Identify which cell holds the provided text, then report its (x, y) central coordinate. 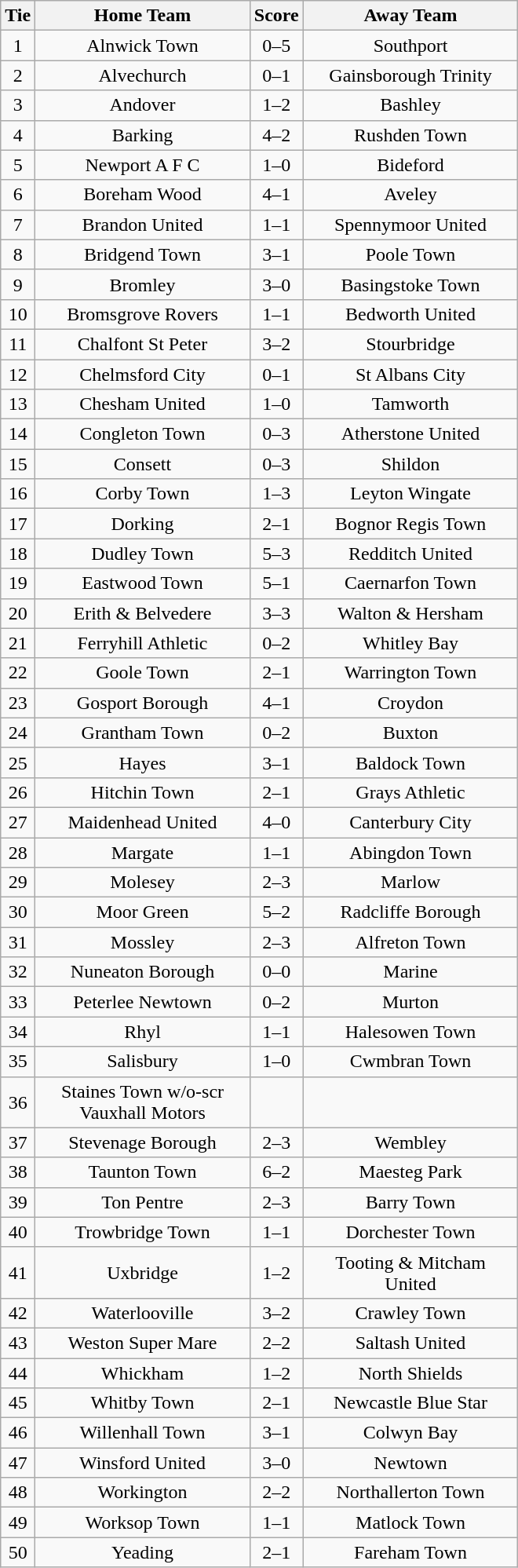
Uxbridge (143, 1272)
13 (18, 404)
Mossley (143, 942)
33 (18, 1002)
St Albans City (410, 375)
Bromley (143, 284)
Willenhall Town (143, 1433)
Dudley Town (143, 554)
Croydon (410, 703)
6–2 (276, 1172)
Newport A F C (143, 165)
Chesham United (143, 404)
Dorchester Town (410, 1232)
Tooting & Mitcham United (410, 1272)
25 (18, 762)
28 (18, 852)
Trowbridge Town (143, 1232)
Colwyn Bay (410, 1433)
20 (18, 613)
42 (18, 1313)
Tie (18, 16)
Weston Super Mare (143, 1343)
Gainsborough Trinity (410, 75)
0–0 (276, 972)
Alnwick Town (143, 46)
Grays Athletic (410, 792)
Grantham Town (143, 733)
40 (18, 1232)
5–1 (276, 583)
Whickham (143, 1373)
14 (18, 434)
Consett (143, 464)
3 (18, 105)
Warrington Town (410, 673)
Abingdon Town (410, 852)
Redditch United (410, 554)
9 (18, 284)
Winsford United (143, 1463)
Rhyl (143, 1032)
35 (18, 1062)
2 (18, 75)
Aveley (410, 195)
Stourbridge (410, 344)
Gosport Borough (143, 703)
Maesteg Park (410, 1172)
Chalfont St Peter (143, 344)
Poole Town (410, 254)
Congleton Town (143, 434)
4–0 (276, 822)
Marine (410, 972)
4 (18, 135)
Walton & Hersham (410, 613)
Ferryhill Athletic (143, 643)
48 (18, 1493)
31 (18, 942)
Molesey (143, 883)
Score (276, 16)
Alfreton Town (410, 942)
Corby Town (143, 494)
Crawley Town (410, 1313)
Ton Pentre (143, 1202)
Hitchin Town (143, 792)
Tamworth (410, 404)
Salisbury (143, 1062)
Hayes (143, 762)
5–2 (276, 912)
Barry Town (410, 1202)
Spennymoor United (410, 225)
Leyton Wingate (410, 494)
Nuneaton Borough (143, 972)
Basingstoke Town (410, 284)
7 (18, 225)
Radcliffe Borough (410, 912)
6 (18, 195)
27 (18, 822)
Baldock Town (410, 762)
37 (18, 1142)
Buxton (410, 733)
Whitley Bay (410, 643)
1 (18, 46)
Whitby Town (143, 1403)
Away Team (410, 16)
Boreham Wood (143, 195)
Goole Town (143, 673)
Alvechurch (143, 75)
Bideford (410, 165)
3–3 (276, 613)
17 (18, 524)
39 (18, 1202)
Murton (410, 1002)
38 (18, 1172)
50 (18, 1552)
16 (18, 494)
1–3 (276, 494)
4–2 (276, 135)
11 (18, 344)
19 (18, 583)
Chelmsford City (143, 375)
41 (18, 1272)
Southport (410, 46)
Yeading (143, 1552)
22 (18, 673)
Stevenage Borough (143, 1142)
Maidenhead United (143, 822)
12 (18, 375)
5 (18, 165)
Brandon United (143, 225)
Home Team (143, 16)
Bridgend Town (143, 254)
Wembley (410, 1142)
Northallerton Town (410, 1493)
49 (18, 1522)
Fareham Town (410, 1552)
29 (18, 883)
Atherstone United (410, 434)
Marlow (410, 883)
Bashley (410, 105)
44 (18, 1373)
Taunton Town (143, 1172)
Saltash United (410, 1343)
43 (18, 1343)
Eastwood Town (143, 583)
36 (18, 1102)
47 (18, 1463)
Matlock Town (410, 1522)
Erith & Belvedere (143, 613)
Barking (143, 135)
Cwmbran Town (410, 1062)
Worksop Town (143, 1522)
Staines Town w/o-scr Vauxhall Motors (143, 1102)
Bognor Regis Town (410, 524)
46 (18, 1433)
8 (18, 254)
Moor Green (143, 912)
Bedworth United (410, 314)
Shildon (410, 464)
24 (18, 733)
Newcastle Blue Star (410, 1403)
15 (18, 464)
Bromsgrove Rovers (143, 314)
Rushden Town (410, 135)
Workington (143, 1493)
0–5 (276, 46)
Margate (143, 852)
Canterbury City (410, 822)
26 (18, 792)
Waterlooville (143, 1313)
23 (18, 703)
Halesowen Town (410, 1032)
21 (18, 643)
Caernarfon Town (410, 583)
18 (18, 554)
5–3 (276, 554)
45 (18, 1403)
34 (18, 1032)
North Shields (410, 1373)
30 (18, 912)
Andover (143, 105)
10 (18, 314)
Newtown (410, 1463)
Peterlee Newtown (143, 1002)
32 (18, 972)
Dorking (143, 524)
